Provide the (X, Y) coordinate of the cell's center where the given text is located.  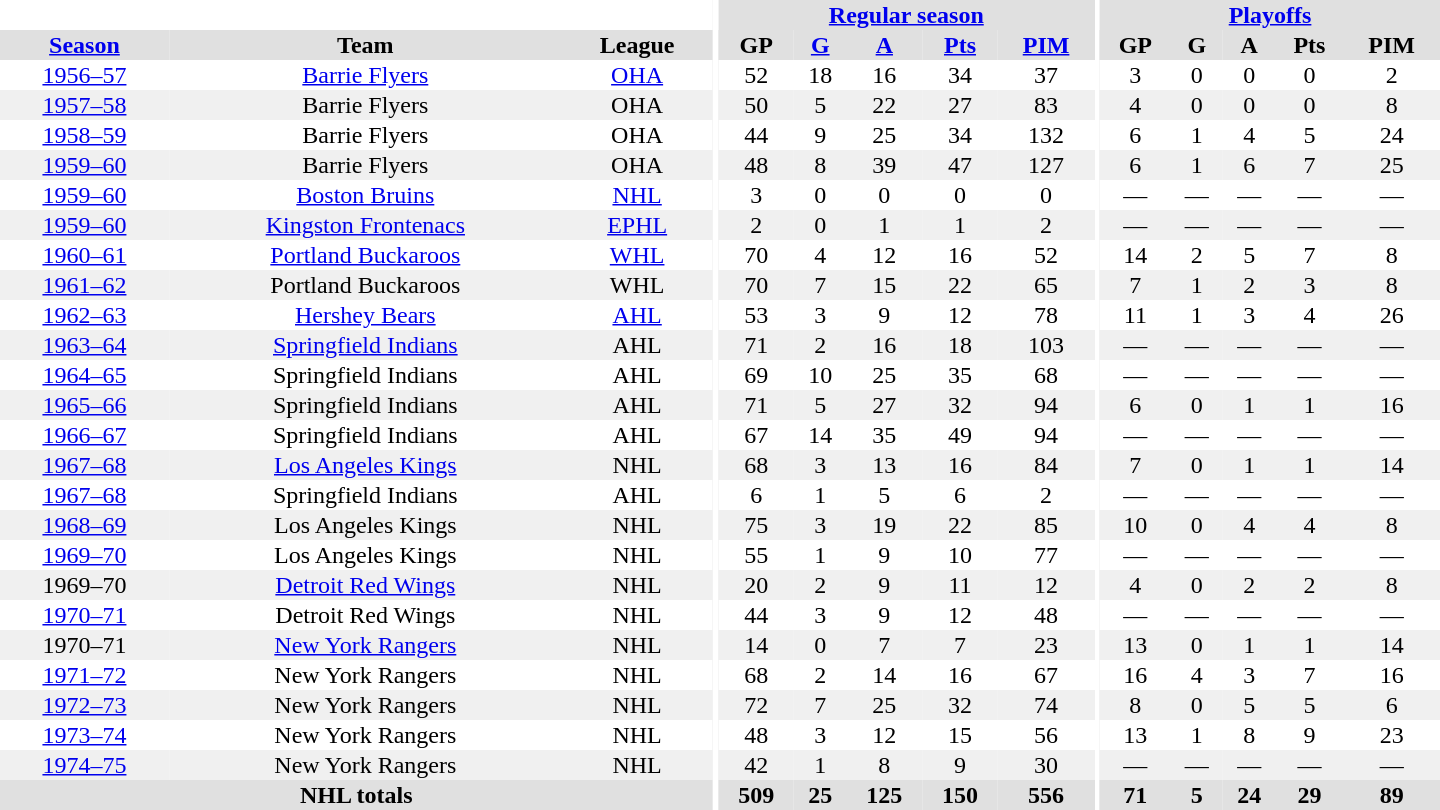
49 (960, 435)
509 (756, 795)
1966–67 (84, 435)
1962–63 (84, 315)
103 (1046, 345)
1960–61 (84, 255)
26 (1392, 315)
29 (1309, 795)
Hershey Bears (366, 315)
89 (1392, 795)
125 (884, 795)
1974–75 (84, 765)
84 (1046, 465)
127 (1046, 165)
37 (1046, 75)
Playoffs (1270, 15)
NHL totals (356, 795)
50 (756, 105)
Season (84, 45)
72 (756, 705)
1964–65 (84, 375)
150 (960, 795)
1956–57 (84, 75)
Team (366, 45)
69 (756, 375)
1965–66 (84, 405)
Kingston Frontenacs (366, 225)
39 (884, 165)
42 (756, 765)
20 (756, 585)
55 (756, 555)
78 (1046, 315)
83 (1046, 105)
132 (1046, 135)
1968–69 (84, 525)
30 (1046, 765)
19 (884, 525)
56 (1046, 735)
1972–73 (84, 705)
1973–74 (84, 735)
1971–72 (84, 675)
77 (1046, 555)
1961–62 (84, 285)
65 (1046, 285)
Regular season (906, 15)
556 (1046, 795)
74 (1046, 705)
1958–59 (84, 135)
47 (960, 165)
Boston Bruins (366, 195)
1957–58 (84, 105)
75 (756, 525)
League (638, 45)
85 (1046, 525)
1963–64 (84, 345)
EPHL (638, 225)
53 (756, 315)
